Determine the [X, Y] coordinate at the center of the cell enclosing the given text.  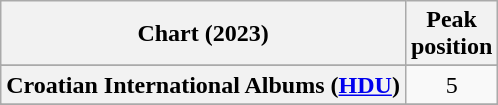
Chart (2023) [204, 34]
5 [451, 85]
Peakposition [451, 34]
Croatian International Albums (HDU) [204, 85]
